Provide the [x, y] coordinate of the cell's center where the given text is located.  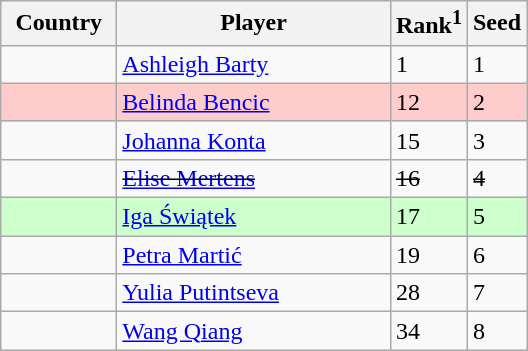
Country [59, 24]
Johanna Konta [254, 140]
Yulia Putintseva [254, 293]
Elise Mertens [254, 178]
Rank1 [428, 24]
6 [496, 255]
16 [428, 178]
15 [428, 140]
12 [428, 102]
Seed [496, 24]
17 [428, 217]
8 [496, 331]
Wang Qiang [254, 331]
2 [496, 102]
19 [428, 255]
7 [496, 293]
Ashleigh Barty [254, 64]
4 [496, 178]
28 [428, 293]
34 [428, 331]
Belinda Bencic [254, 102]
Player [254, 24]
Iga Świątek [254, 217]
5 [496, 217]
3 [496, 140]
Petra Martić [254, 255]
